Pinpoint the cell where the given text exists, returning its (x, y) midpoint coordinate. 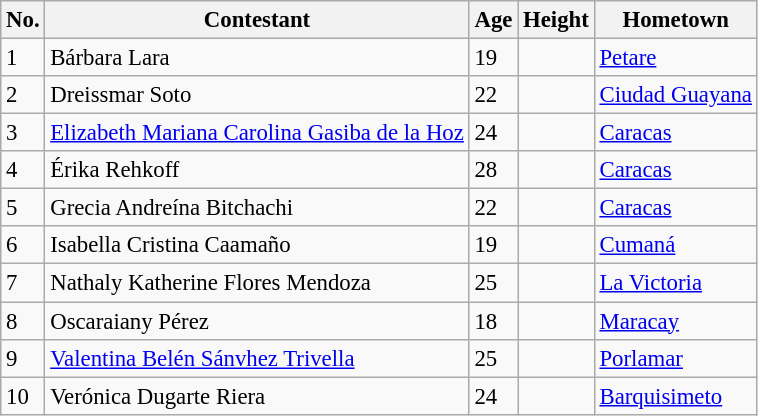
4 (23, 170)
Dreissmar Soto (257, 95)
Verónica Dugarte Riera (257, 396)
Valentina Belén Sánvhez Trivella (257, 358)
Maracay (676, 321)
Isabella Cristina Caamaño (257, 245)
Porlamar (676, 358)
Oscaraiany Pérez (257, 321)
10 (23, 396)
18 (494, 321)
Érika Rehkoff (257, 170)
Hometown (676, 20)
Petare (676, 58)
8 (23, 321)
Bárbara Lara (257, 58)
28 (494, 170)
7 (23, 283)
Nathaly Katherine Flores Mendoza (257, 283)
La Victoria (676, 283)
5 (23, 208)
6 (23, 245)
Ciudad Guayana (676, 95)
Age (494, 20)
1 (23, 58)
No. (23, 20)
9 (23, 358)
Height (556, 20)
Contestant (257, 20)
Grecia Andreína Bitchachi (257, 208)
Barquisimeto (676, 396)
Elizabeth Mariana Carolina Gasiba de la Hoz (257, 133)
2 (23, 95)
Cumaná (676, 245)
3 (23, 133)
